Extract the [x, y] coordinate from the center of the cell holding the provided text.  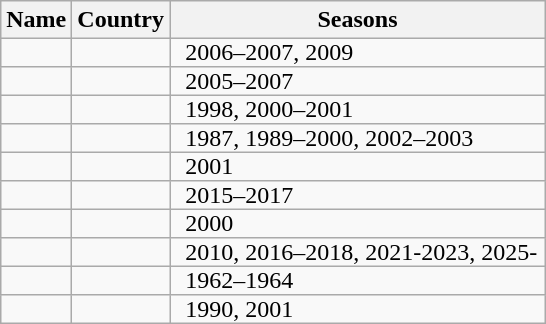
2015–2017 [358, 195]
2005–2007 [358, 81]
2000 [358, 224]
Name [36, 20]
Seasons [358, 20]
1990, 2001 [358, 309]
2006–2007, 2009 [358, 53]
1998, 2000–2001 [358, 110]
1962–1964 [358, 281]
Country [121, 20]
2010, 2016–2018, 2021-2023, 2025- [358, 252]
2001 [358, 167]
1987, 1989–2000, 2002–2003 [358, 138]
